Extract the (x, y) coordinate from the center of the cell holding the provided text.  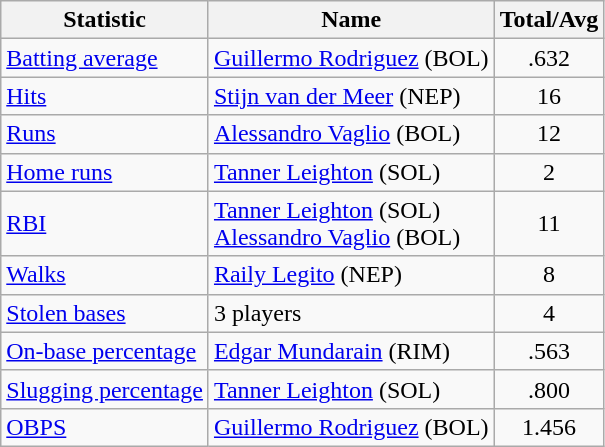
Stolen bases (105, 313)
Runs (105, 134)
On-base percentage (105, 351)
Total/Avg (549, 20)
3 players (351, 313)
RBI (105, 224)
Home runs (105, 172)
.800 (549, 389)
Statistic (105, 20)
4 (549, 313)
Batting average (105, 58)
16 (549, 96)
.563 (549, 351)
Slugging percentage (105, 389)
Tanner Leighton (SOL) Alessandro Vaglio (BOL) (351, 224)
12 (549, 134)
Hits (105, 96)
Edgar Mundarain (RIM) (351, 351)
Walks (105, 275)
11 (549, 224)
Alessandro Vaglio (BOL) (351, 134)
.632 (549, 58)
2 (549, 172)
1.456 (549, 427)
Raily Legito (NEP) (351, 275)
OBPS (105, 427)
Name (351, 20)
8 (549, 275)
Stijn van der Meer (NEP) (351, 96)
